Search for the cell housing the specified text and yield its (x, y) center coordinate. 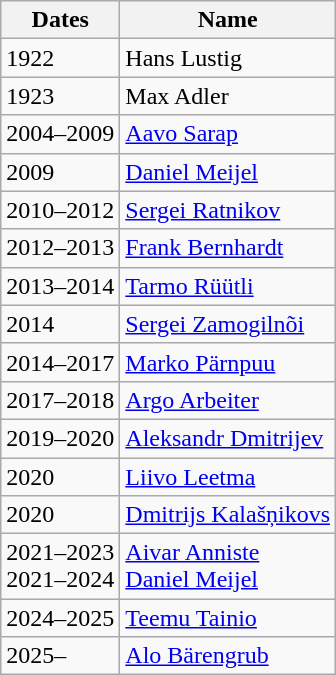
2014 (60, 324)
Teemu Tainio (228, 618)
1922 (60, 58)
Sergei Ratnikov (228, 210)
Argo Arbeiter (228, 400)
Liivo Leetma (228, 477)
Hans Lustig (228, 58)
Aleksandr Dmitrijev (228, 438)
2004–2009 (60, 134)
Daniel Meijel (228, 172)
1923 (60, 96)
Sergei Zamogilnõi (228, 324)
Aavo Sarap (228, 134)
Marko Pärnpuu (228, 362)
Frank Bernhardt (228, 248)
Name (228, 20)
2021–20232021–2024 (60, 566)
2025– (60, 656)
Dates (60, 20)
2009 (60, 172)
2010–2012 (60, 210)
Aivar Anniste Daniel Meijel (228, 566)
2024–2025 (60, 618)
2012–2013 (60, 248)
Tarmo Rüütli (228, 286)
2019–2020 (60, 438)
2014–2017 (60, 362)
Dmitrijs Kalašņikovs (228, 515)
Alo Bärengrub (228, 656)
2017–2018 (60, 400)
Max Adler (228, 96)
2013–2014 (60, 286)
